Return the (X, Y) coordinate for the center point of the cell that contains the specified text.  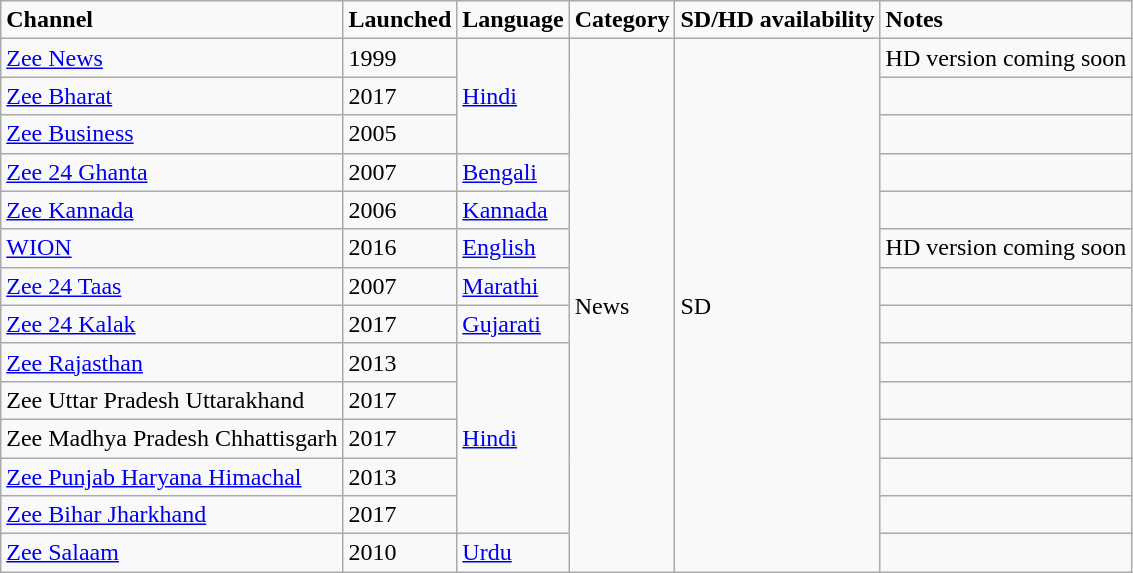
SD (778, 306)
Zee Kannada (172, 210)
2005 (400, 134)
Launched (400, 20)
Zee Madhya Pradesh Chhattisgarh (172, 438)
SD/HD availability (778, 20)
Zee Uttar Pradesh Uttarakhand (172, 400)
Gujarati (513, 324)
News (622, 306)
Notes (1006, 20)
Bengali (513, 172)
Zee 24 Kalak (172, 324)
Category (622, 20)
1999 (400, 58)
Zee 24 Ghanta (172, 172)
Zee Bihar Jharkhand (172, 515)
Language (513, 20)
2016 (400, 248)
English (513, 248)
Urdu (513, 553)
2006 (400, 210)
Zee Bharat (172, 96)
Zee Business (172, 134)
Zee News (172, 58)
Zee Rajasthan (172, 362)
Channel (172, 20)
WION (172, 248)
Zee 24 Taas (172, 286)
Zee Punjab Haryana Himachal (172, 477)
Zee Salaam (172, 553)
Kannada (513, 210)
2010 (400, 553)
Marathi (513, 286)
